For the text-containing cell, return its midpoint in (X, Y) coordinate format. 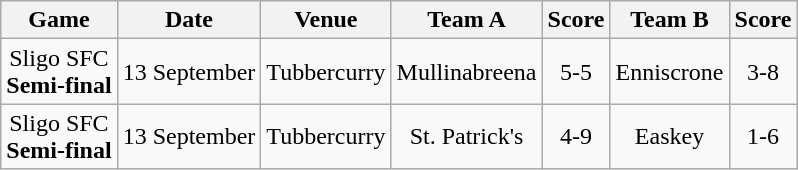
Game (59, 20)
Team A (466, 20)
St. Patrick's (466, 136)
1-6 (763, 136)
Easkey (670, 136)
5-5 (576, 72)
Venue (326, 20)
3-8 (763, 72)
Team B (670, 20)
Enniscrone (670, 72)
4-9 (576, 136)
Date (189, 20)
Mullinabreena (466, 72)
